Scan for the cell matching the given text and deliver its (x, y) coordinate at center. 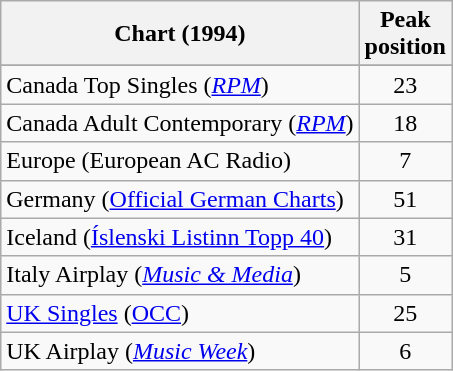
6 (405, 351)
Canada Top Singles (RPM) (180, 85)
UK Airplay (Music Week) (180, 351)
Iceland (Íslenski Listinn Topp 40) (180, 237)
18 (405, 123)
25 (405, 313)
31 (405, 237)
51 (405, 199)
23 (405, 85)
Chart (1994) (180, 34)
Europe (European AC Radio) (180, 161)
UK Singles (OCC) (180, 313)
Italy Airplay (Music & Media) (180, 275)
Canada Adult Contemporary (RPM) (180, 123)
Peakposition (405, 34)
Germany (Official German Charts) (180, 199)
5 (405, 275)
7 (405, 161)
